Scan for the cell matching the given text and deliver its [X, Y] coordinate at center. 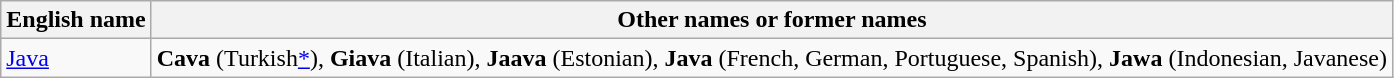
Other names or former names [772, 20]
Java [76, 58]
English name [76, 20]
Cava (Turkish*), Giava (Italian), Jaava (Estonian), Java (French, German, Portuguese, Spanish), Jawa (Indonesian, Javanese) [772, 58]
